For the text-containing cell, return its midpoint in [x, y] coordinate format. 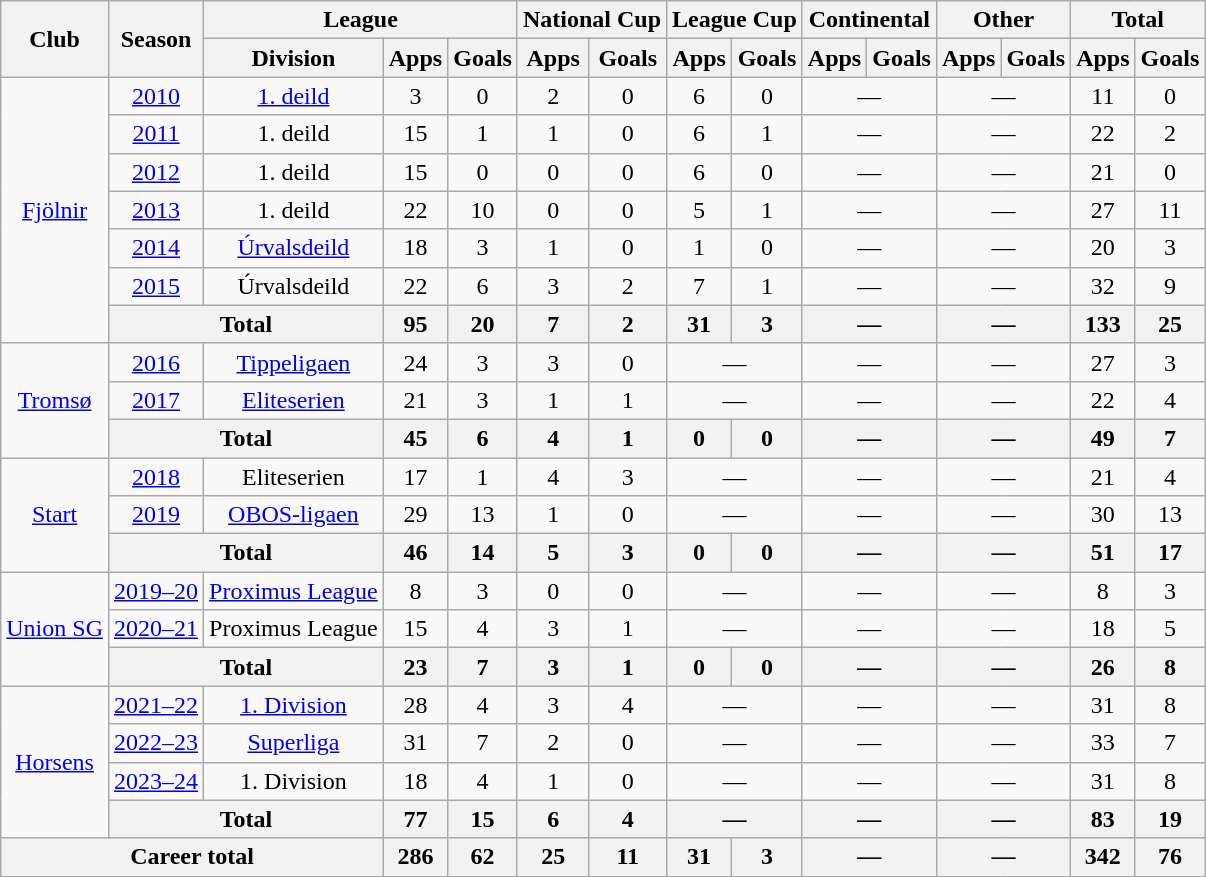
29 [415, 515]
2015 [156, 286]
National Cup [592, 20]
14 [483, 553]
Career total [192, 857]
9 [1170, 286]
26 [1103, 667]
Horsens [55, 762]
Club [55, 39]
2011 [156, 134]
2019 [156, 515]
2016 [156, 362]
Fjölnir [55, 210]
2021–22 [156, 705]
33 [1103, 743]
28 [415, 705]
2010 [156, 96]
45 [415, 438]
77 [415, 819]
2012 [156, 172]
23 [415, 667]
2022–23 [156, 743]
League Cup [735, 20]
19 [1170, 819]
24 [415, 362]
Division [294, 58]
Other [1003, 20]
95 [415, 324]
76 [1170, 857]
Continental [869, 20]
2019–20 [156, 591]
Season [156, 39]
2018 [156, 477]
30 [1103, 515]
10 [483, 210]
League [361, 20]
2014 [156, 248]
Tromsø [55, 400]
32 [1103, 286]
286 [415, 857]
Tippeligaen [294, 362]
Start [55, 515]
2023–24 [156, 781]
2017 [156, 400]
2020–21 [156, 629]
51 [1103, 553]
49 [1103, 438]
83 [1103, 819]
342 [1103, 857]
Superliga [294, 743]
133 [1103, 324]
Union SG [55, 629]
OBOS-ligaen [294, 515]
2013 [156, 210]
62 [483, 857]
46 [415, 553]
